Locate the cell with the specified text and output its (x, y) center coordinate. 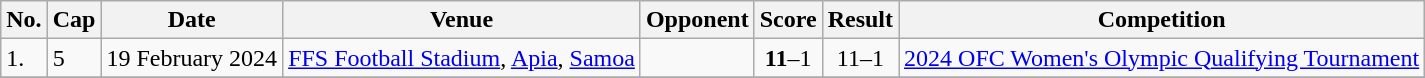
No. (24, 20)
1. (24, 58)
Opponent (697, 20)
2024 OFC Women's Olympic Qualifying Tournament (1162, 58)
19 February 2024 (192, 58)
Cap (74, 20)
FFS Football Stadium, Apia, Samoa (462, 58)
Result (860, 20)
Date (192, 20)
Score (788, 20)
Venue (462, 20)
5 (74, 58)
Competition (1162, 20)
